Search for the cell housing the specified text and yield its [X, Y] center coordinate. 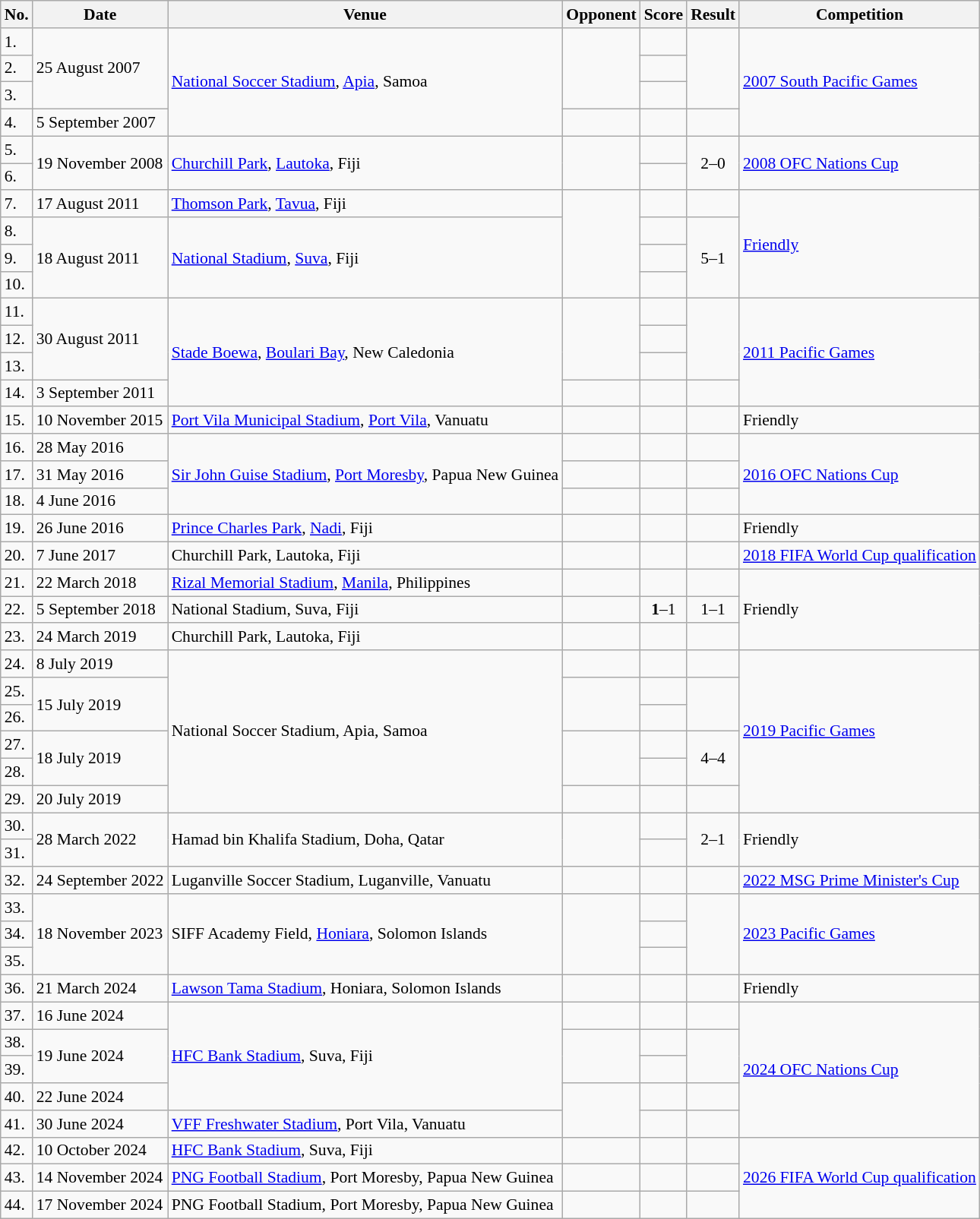
35. [17, 962]
2011 Pacific Games [860, 352]
44. [17, 1205]
2022 MSG Prime Minister's Cup [860, 880]
22 June 2024 [100, 1097]
4–4 [713, 758]
3 September 2011 [100, 393]
2023 Pacific Games [860, 934]
11. [17, 312]
28 May 2016 [100, 447]
Sir John Guise Stadium, Port Moresby, Papua New Guinea [365, 474]
30. [17, 826]
26 June 2016 [100, 529]
43. [17, 1178]
Competition [860, 14]
17 November 2024 [100, 1205]
42. [17, 1151]
19 November 2008 [100, 163]
25. [17, 691]
7. [17, 204]
Hamad bin Khalifa Stadium, Doha, Qatar [365, 840]
2026 FIFA World Cup qualification [860, 1177]
8 July 2019 [100, 664]
Date [100, 14]
5. [17, 150]
30 August 2011 [100, 339]
15 July 2019 [100, 705]
24 September 2022 [100, 880]
28. [17, 772]
Port Vila Municipal Stadium, Port Vila, Vanuatu [365, 421]
34. [17, 934]
1. [17, 42]
2019 Pacific Games [860, 731]
20 July 2019 [100, 799]
3. [17, 96]
18. [17, 501]
25 August 2007 [100, 68]
Prince Charles Park, Nadi, Fiji [365, 529]
24 March 2019 [100, 637]
18 August 2011 [100, 258]
17. [17, 475]
21. [17, 583]
10 October 2024 [100, 1151]
2–1 [713, 840]
16 June 2024 [100, 1015]
Luganville Soccer Stadium, Luganville, Vanuatu [365, 880]
20. [17, 556]
30 June 2024 [100, 1124]
24. [17, 664]
19. [17, 529]
2024 OFC Nations Cup [860, 1069]
38. [17, 1043]
2. [17, 68]
16. [17, 447]
Thomson Park, Tavua, Fiji [365, 204]
9. [17, 258]
No. [17, 14]
29. [17, 799]
Score [664, 14]
2018 FIFA World Cup qualification [860, 556]
28 March 2022 [100, 840]
5 September 2007 [100, 123]
Opponent [602, 14]
Result [713, 14]
SIFF Academy Field, Honiara, Solomon Islands [365, 934]
4. [17, 123]
13. [17, 366]
2007 South Pacific Games [860, 82]
18 July 2019 [100, 758]
4 June 2016 [100, 501]
Rizal Memorial Stadium, Manila, Philippines [365, 583]
VFF Freshwater Stadium, Port Vila, Vanuatu [365, 1124]
14 November 2024 [100, 1178]
33. [17, 908]
39. [17, 1070]
2016 OFC Nations Cup [860, 474]
32. [17, 880]
6. [17, 177]
31 May 2016 [100, 475]
2–0 [713, 163]
22. [17, 610]
26. [17, 718]
18 November 2023 [100, 934]
31. [17, 854]
17 August 2011 [100, 204]
15. [17, 421]
19 June 2024 [100, 1056]
21 March 2024 [100, 989]
8. [17, 231]
36. [17, 989]
2008 OFC Nations Cup [860, 163]
5–1 [713, 258]
27. [17, 745]
14. [17, 393]
23. [17, 637]
12. [17, 339]
5 September 2018 [100, 610]
7 June 2017 [100, 556]
41. [17, 1124]
22 March 2018 [100, 583]
10. [17, 285]
10 November 2015 [100, 421]
40. [17, 1097]
Venue [365, 14]
37. [17, 1015]
Stade Boewa, Boulari Bay, New Caledonia [365, 352]
Lawson Tama Stadium, Honiara, Solomon Islands [365, 989]
